Search for the cell housing the specified text and yield its [x, y] center coordinate. 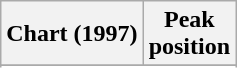
Peakposition [189, 34]
Chart (1997) [72, 34]
